Search for the cell housing the specified text and yield its (X, Y) center coordinate. 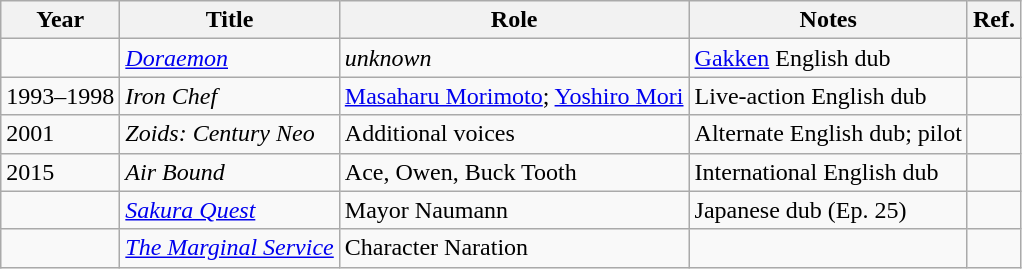
2001 (60, 134)
Japanese dub (Ep. 25) (828, 210)
2015 (60, 172)
Ace, Owen, Buck Tooth (514, 172)
Masaharu Morimoto; Yoshiro Mori (514, 96)
Additional voices (514, 134)
Notes (828, 20)
Sakura Quest (230, 210)
Gakken English dub (828, 58)
Iron Chef (230, 96)
The Marginal Service (230, 248)
unknown (514, 58)
Alternate English dub; pilot (828, 134)
Doraemon (230, 58)
Role (514, 20)
Zoids: Century Neo (230, 134)
Year (60, 20)
Air Bound (230, 172)
International English dub (828, 172)
Ref. (994, 20)
Live-action English dub (828, 96)
Title (230, 20)
1993–1998 (60, 96)
Character Naration (514, 248)
Mayor Naumann (514, 210)
